Output the [X, Y] coordinate of the center of the cell containing the given text.  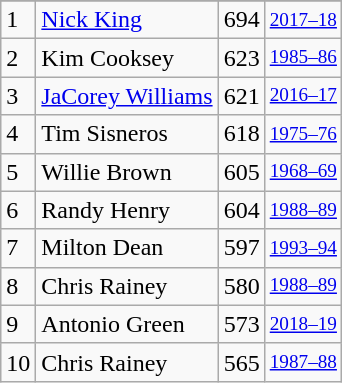
Nick King [127, 20]
605 [242, 172]
Milton Dean [127, 248]
1 [18, 20]
10 [18, 362]
1985–86 [303, 58]
6 [18, 210]
9 [18, 324]
Tim Sisneros [127, 134]
8 [18, 286]
Antonio Green [127, 324]
2 [18, 58]
1975–76 [303, 134]
573 [242, 324]
1987–88 [303, 362]
7 [18, 248]
4 [18, 134]
JaCorey Williams [127, 96]
Willie Brown [127, 172]
621 [242, 96]
1968–69 [303, 172]
580 [242, 286]
2017–18 [303, 20]
5 [18, 172]
Kim Cooksey [127, 58]
565 [242, 362]
597 [242, 248]
Randy Henry [127, 210]
604 [242, 210]
694 [242, 20]
2018–19 [303, 324]
1993–94 [303, 248]
3 [18, 96]
623 [242, 58]
2016–17 [303, 96]
618 [242, 134]
